Output the (X, Y) coordinate of the center of the cell containing the given text.  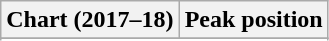
Chart (2017–18) (90, 20)
Peak position (254, 20)
